Identify which cell holds the provided text, then report its (x, y) central coordinate. 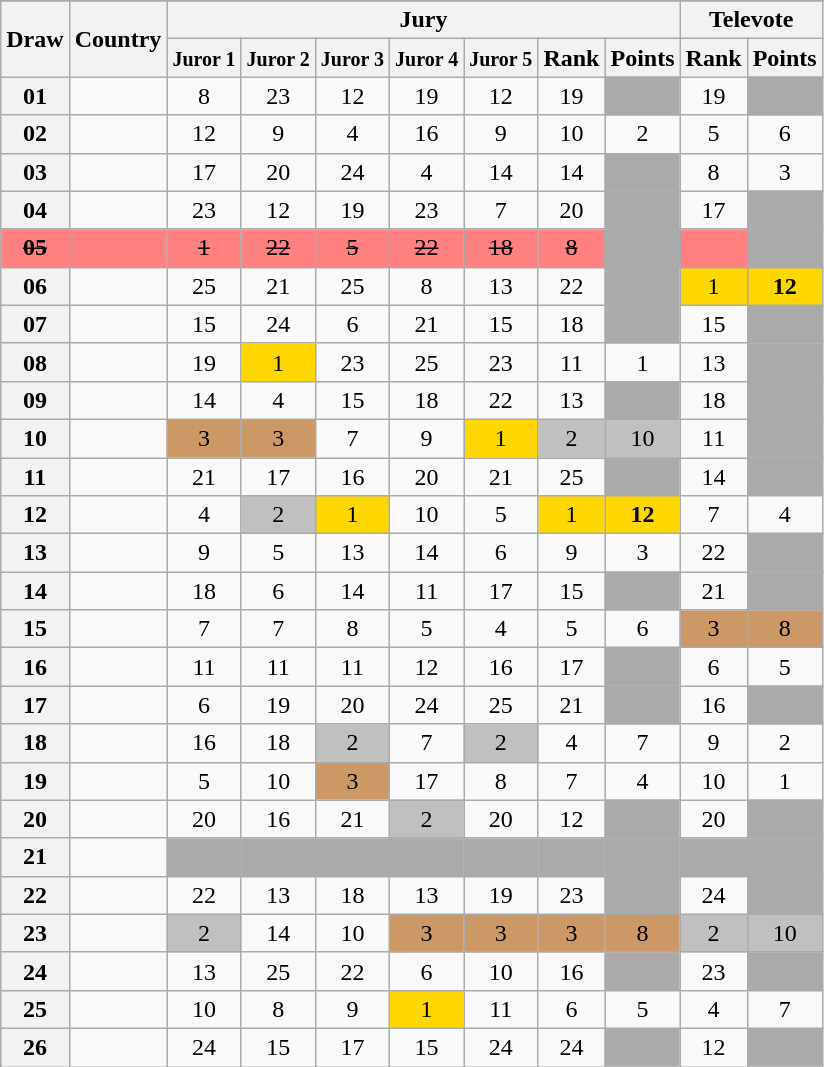
Televote (751, 20)
04 (35, 210)
Juror 4 (426, 58)
26 (35, 1047)
Juror 3 (352, 58)
08 (35, 362)
Juror 5 (501, 58)
01 (35, 96)
02 (35, 134)
Country (118, 39)
Juror 1 (204, 58)
07 (35, 324)
05 (35, 248)
09 (35, 400)
03 (35, 172)
Juror 2 (278, 58)
Draw (35, 39)
06 (35, 286)
Jury (424, 20)
